Identify which cell holds the provided text, then report its [X, Y] central coordinate. 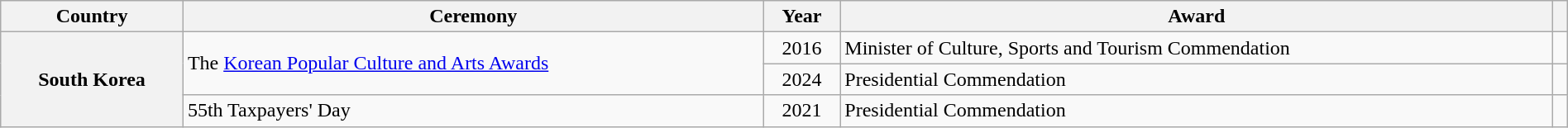
The Korean Popular Culture and Arts Awards [473, 64]
2016 [802, 48]
Award [1197, 17]
Country [93, 17]
2024 [802, 79]
2021 [802, 111]
Minister of Culture, Sports and Tourism Commendation [1197, 48]
Year [802, 17]
55th Taxpayers' Day [473, 111]
South Korea [93, 79]
Ceremony [473, 17]
